For the text-containing cell, return its midpoint in (x, y) coordinate format. 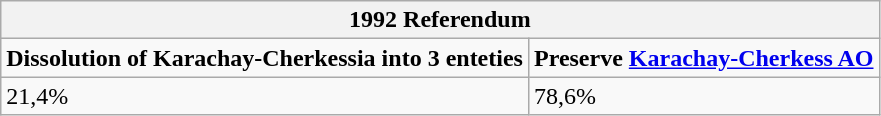
Preserve Karachay-Cherkess AO (704, 58)
21,4% (265, 96)
Dissolution of Karachay-Cherkessia into 3 enteties (265, 58)
78,6% (704, 96)
1992 Referendum (440, 20)
